Identify which cell holds the provided text, then report its [x, y] central coordinate. 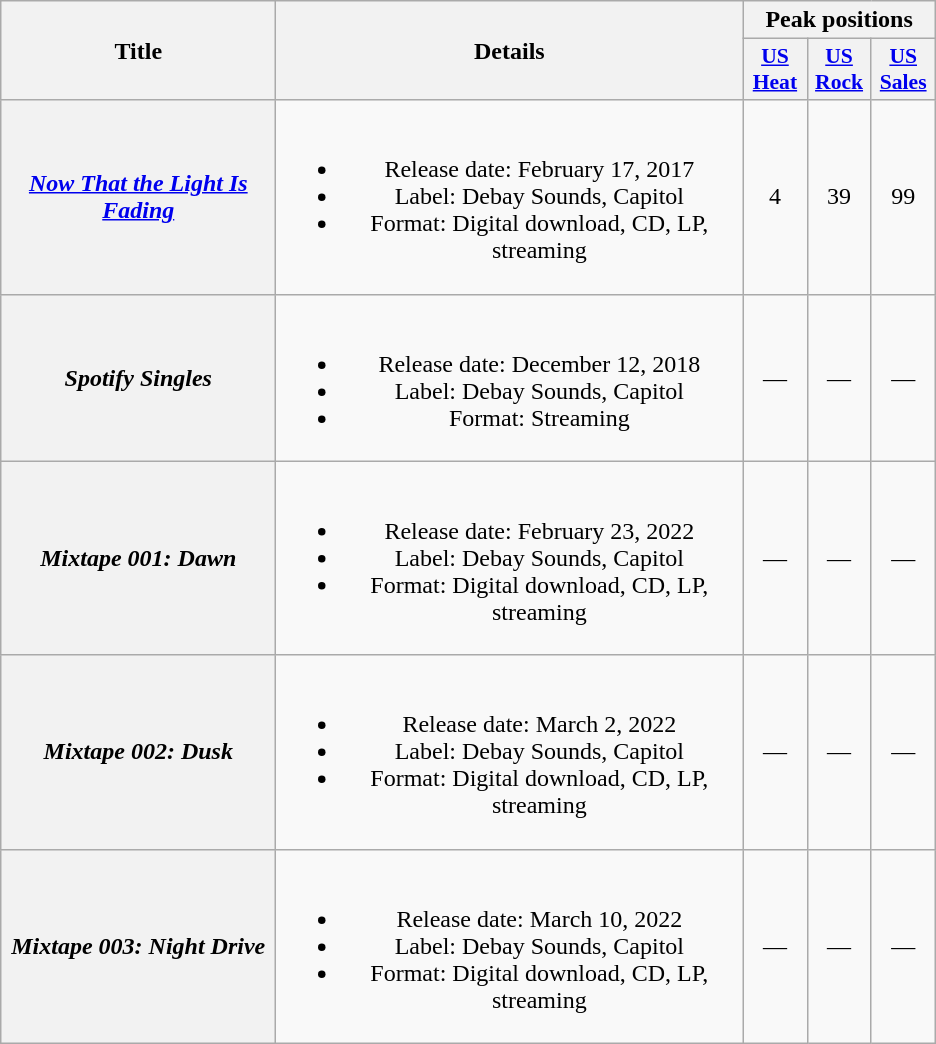
Spotify Singles [138, 378]
Mixtape 002: Dusk [138, 752]
USRock [839, 70]
USSales [903, 70]
39 [839, 197]
4 [775, 197]
Release date: February 17, 2017Label: Debay Sounds, CapitolFormat: Digital download, CD, LP, streaming [510, 197]
Release date: February 23, 2022Label: Debay Sounds, CapitolFormat: Digital download, CD, LP, streaming [510, 558]
99 [903, 197]
Details [510, 50]
Mixtape 003: Night Drive [138, 946]
Mixtape 001: Dawn [138, 558]
Release date: March 2, 2022Label: Debay Sounds, CapitolFormat: Digital download, CD, LP, streaming [510, 752]
Now That the Light Is Fading [138, 197]
USHeat [775, 70]
Peak positions [839, 20]
Release date: December 12, 2018Label: Debay Sounds, CapitolFormat: Streaming [510, 378]
Title [138, 50]
Release date: March 10, 2022Label: Debay Sounds, CapitolFormat: Digital download, CD, LP, streaming [510, 946]
